Return the [X, Y] coordinate for the center point of the cell that contains the specified text.  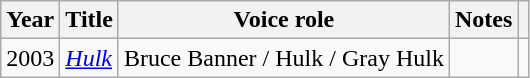
Voice role [284, 20]
Title [90, 20]
Hulk [90, 58]
Notes [483, 20]
Year [30, 20]
2003 [30, 58]
Bruce Banner / Hulk / Gray Hulk [284, 58]
